Provide the (x, y) coordinate of the cell's center where the given text is located.  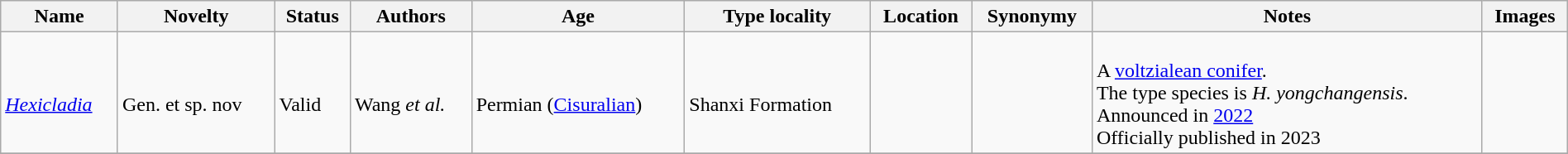
Notes (1287, 17)
Permian (Cisuralian) (578, 93)
Location (921, 17)
Valid (313, 93)
Name (60, 17)
Images (1525, 17)
Status (313, 17)
Hexicladia (60, 93)
Age (578, 17)
Type locality (777, 17)
A voltzialean conifer. The type species is H. yongchangensis.Announced in 2022Officially published in 2023 (1287, 93)
Novelty (196, 17)
Shanxi Formation (777, 93)
Synonymy (1032, 17)
Authors (410, 17)
Wang et al. (410, 93)
Gen. et sp. nov (196, 93)
